From the cell containing the given text, extract its center point as (x, y) coordinate. 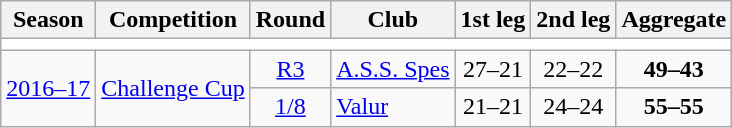
55–55 (674, 107)
1/8 (290, 107)
2016–17 (48, 88)
Round (290, 20)
Challenge Cup (173, 88)
Competition (173, 20)
Aggregate (674, 20)
24–24 (574, 107)
21–21 (493, 107)
49–43 (674, 69)
Season (48, 20)
1st leg (493, 20)
27–21 (493, 69)
22–22 (574, 69)
Valur (393, 107)
A.S.S. Spes (393, 69)
2nd leg (574, 20)
Club (393, 20)
R3 (290, 69)
